Identify which cell holds the provided text, then report its (x, y) central coordinate. 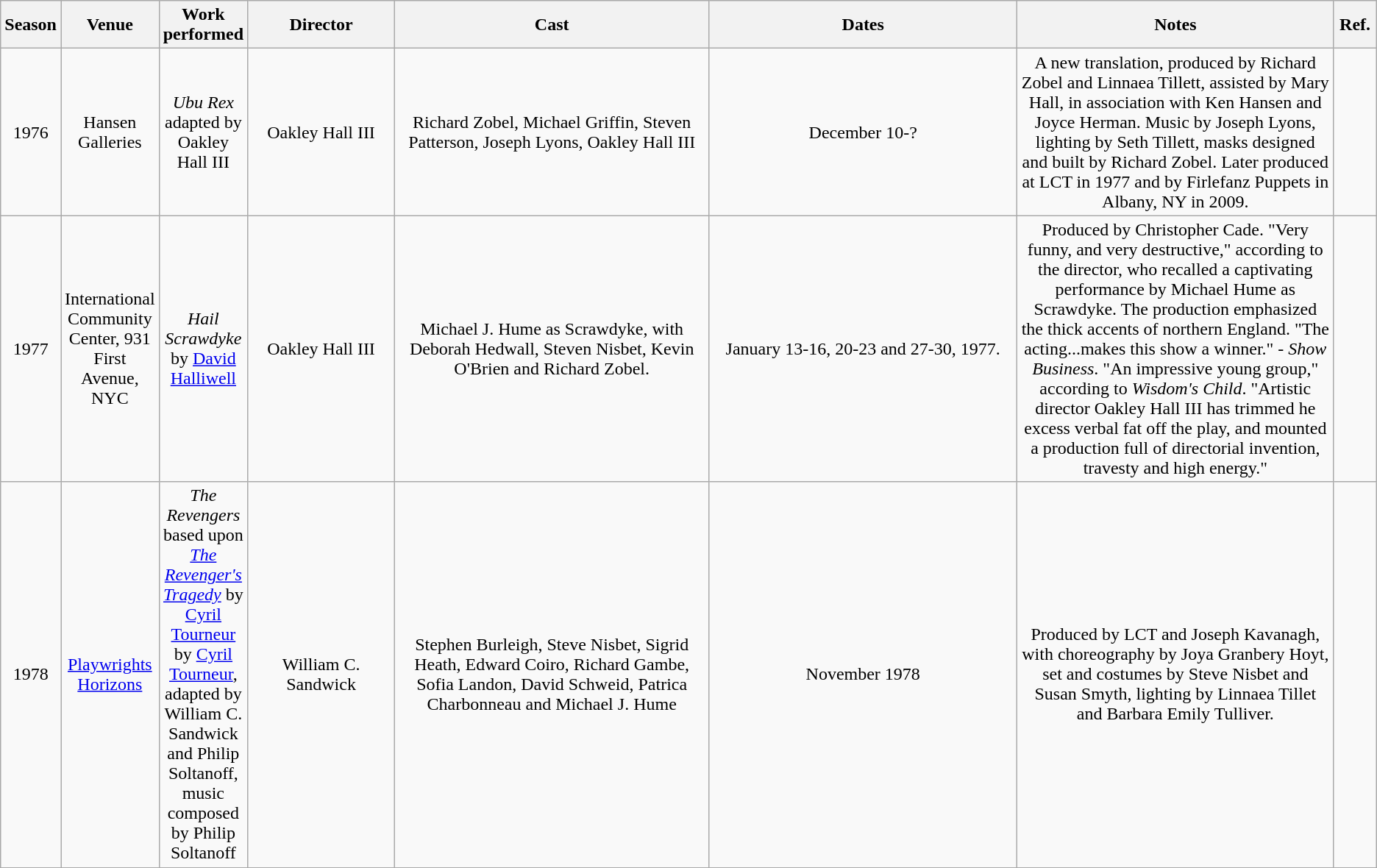
Notes (1175, 25)
William C. Sandwick (321, 675)
December 10-? (864, 132)
Playwrights Horizons (110, 675)
Cast (552, 25)
Season (31, 25)
Venue (110, 25)
November 1978 (864, 675)
Dates (864, 25)
Stephen Burleigh, Steve Nisbet, Sigrid Heath, Edward Coiro, Richard Gambe, Sofia Landon, David Schweid, Patrica Charbonneau and Michael J. Hume (552, 675)
1976 (31, 132)
January 13-16, 20-23 and 27-30, 1977. (864, 349)
1978 (31, 675)
Ubu Rex adapted by Oakley Hall III (203, 132)
Michael J. Hume as Scrawdyke, with Deborah Hedwall, Steven Nisbet, Kevin O'Brien and Richard Zobel. (552, 349)
International Community Center, 931 First Avenue, NYC (110, 349)
Work performed (203, 25)
Hansen Galleries (110, 132)
Director (321, 25)
Richard Zobel, Michael Griffin, Steven Patterson, Joseph Lyons, Oakley Hall III (552, 132)
Hail Scrawdyke by David Halliwell (203, 349)
Ref. (1355, 25)
1977 (31, 349)
